Provide the [x, y] coordinate of the cell's center where the given text is located.  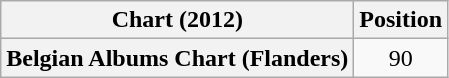
90 [401, 58]
Belgian Albums Chart (Flanders) [178, 58]
Chart (2012) [178, 20]
Position [401, 20]
